Search for the cell housing the specified text and yield its [X, Y] center coordinate. 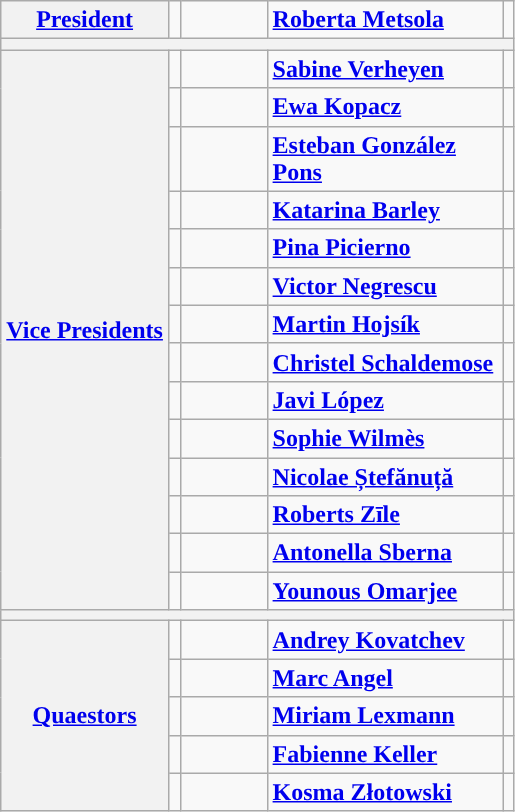
Miriam Lexmann [385, 716]
Younous Omarjee [385, 591]
Nicolae Ștefănuță [385, 477]
Marc Angel [385, 678]
Roberta Metsola [385, 20]
Vice Presidents [85, 330]
Christel Schaldemose [385, 362]
Quaestors [85, 716]
Fabienne Keller [385, 754]
Sabine Verheyen [385, 69]
Victor Negrescu [385, 286]
President [85, 20]
Antonella Sberna [385, 553]
Ewa Kopacz [385, 107]
Martin Hojsík [385, 324]
Pina Picierno [385, 248]
Esteban González Pons [385, 158]
Roberts Zīle [385, 515]
Javi López [385, 400]
Kosma Złotowski [385, 792]
Sophie Wilmès [385, 438]
Katarina Barley [385, 210]
Andrey Kovatchev [385, 640]
